Locate the cell with the specified text and output its (x, y) center coordinate. 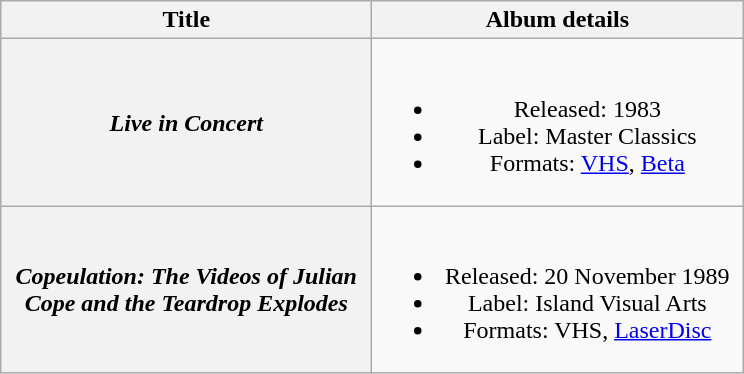
Album details (558, 20)
Title (186, 20)
Live in Concert (186, 122)
Released: 1983Label: Master ClassicsFormats: VHS, Beta (558, 122)
Copeulation: The Videos of Julian Cope and the Teardrop Explodes (186, 290)
Released: 20 November 1989Label: Island Visual ArtsFormats: VHS, LaserDisc (558, 290)
